Locate the cell with the specified text and output its (X, Y) center coordinate. 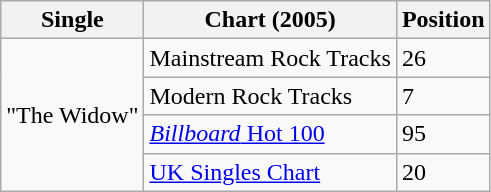
Position (443, 20)
Billboard Hot 100 (270, 134)
Mainstream Rock Tracks (270, 58)
UK Singles Chart (270, 172)
20 (443, 172)
26 (443, 58)
Modern Rock Tracks (270, 96)
95 (443, 134)
7 (443, 96)
Single (72, 20)
"The Widow" (72, 115)
Chart (2005) (270, 20)
